Search for the cell housing the specified text and yield its (x, y) center coordinate. 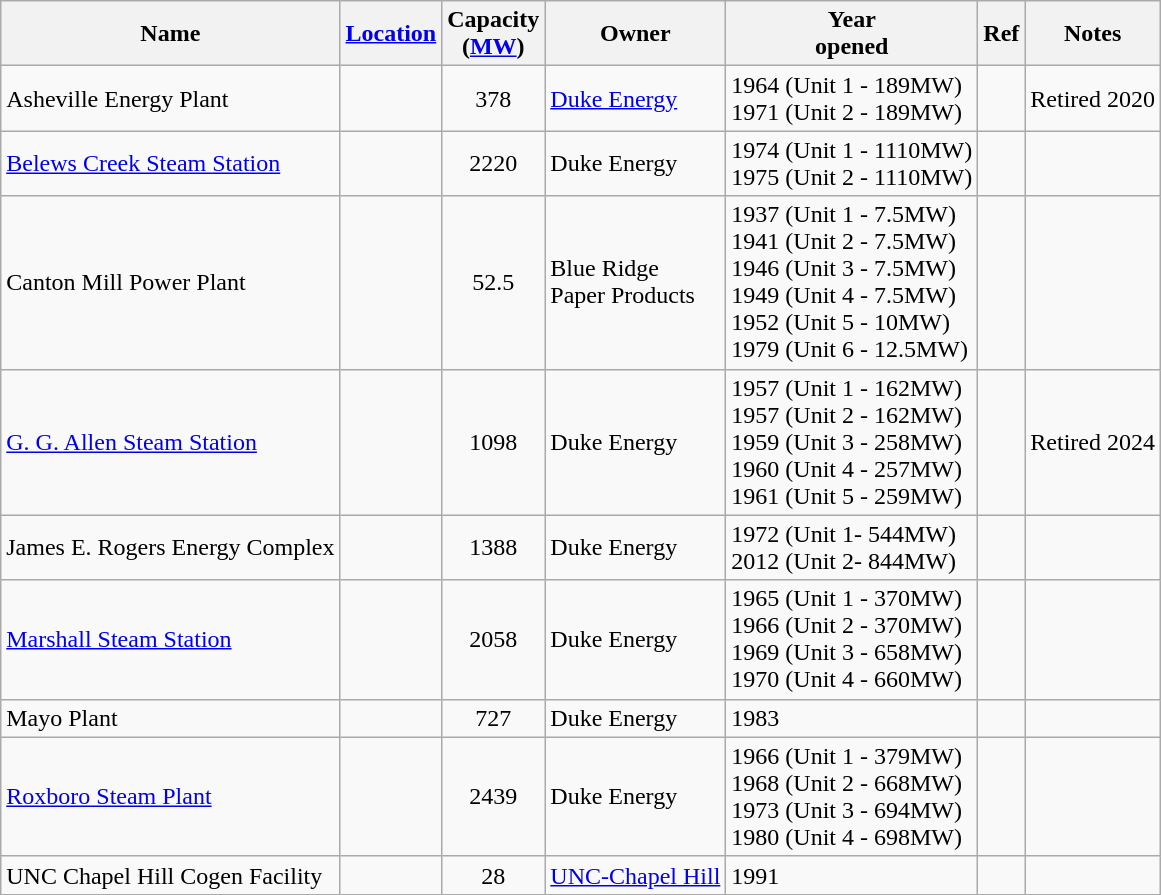
1964 (Unit 1 - 189MW)1971 (Unit 2 - 189MW) (852, 98)
2220 (494, 164)
UNC Chapel Hill Cogen Facility (170, 875)
Roxboro Steam Plant (170, 796)
Yearopened (852, 34)
Blue RidgePaper Products (636, 282)
Marshall Steam Station (170, 640)
2439 (494, 796)
52.5 (494, 282)
Location (391, 34)
Belews Creek Steam Station (170, 164)
28 (494, 875)
1974 (Unit 1 - 1110MW)1975 (Unit 2 - 1110MW) (852, 164)
1991 (852, 875)
Retired 2024 (1093, 442)
727 (494, 718)
Ref (1002, 34)
Canton Mill Power Plant (170, 282)
Retired 2020 (1093, 98)
1098 (494, 442)
1965 (Unit 1 - 370MW)1966 (Unit 2 - 370MW)1969 (Unit 3 - 658MW)1970 (Unit 4 - 660MW) (852, 640)
2058 (494, 640)
Name (170, 34)
G. G. Allen Steam Station (170, 442)
Asheville Energy Plant (170, 98)
1966 (Unit 1 - 379MW)1968 (Unit 2 - 668MW)1973 (Unit 3 - 694MW)1980 (Unit 4 - 698MW) (852, 796)
378 (494, 98)
1937 (Unit 1 - 7.5MW)1941 (Unit 2 - 7.5MW)1946 (Unit 3 - 7.5MW)1949 (Unit 4 - 7.5MW)1952 (Unit 5 - 10MW)1979 (Unit 6 - 12.5MW) (852, 282)
1983 (852, 718)
1957 (Unit 1 - 162MW)1957 (Unit 2 - 162MW)1959 (Unit 3 - 258MW)1960 (Unit 4 - 257MW)1961 (Unit 5 - 259MW) (852, 442)
James E. Rogers Energy Complex (170, 548)
1388 (494, 548)
Owner (636, 34)
Notes (1093, 34)
1972 (Unit 1- 544MW)2012 (Unit 2- 844MW) (852, 548)
Capacity(MW) (494, 34)
UNC-Chapel Hill (636, 875)
Mayo Plant (170, 718)
